Return the [x, y] coordinate for the center point of the cell that contains the specified text.  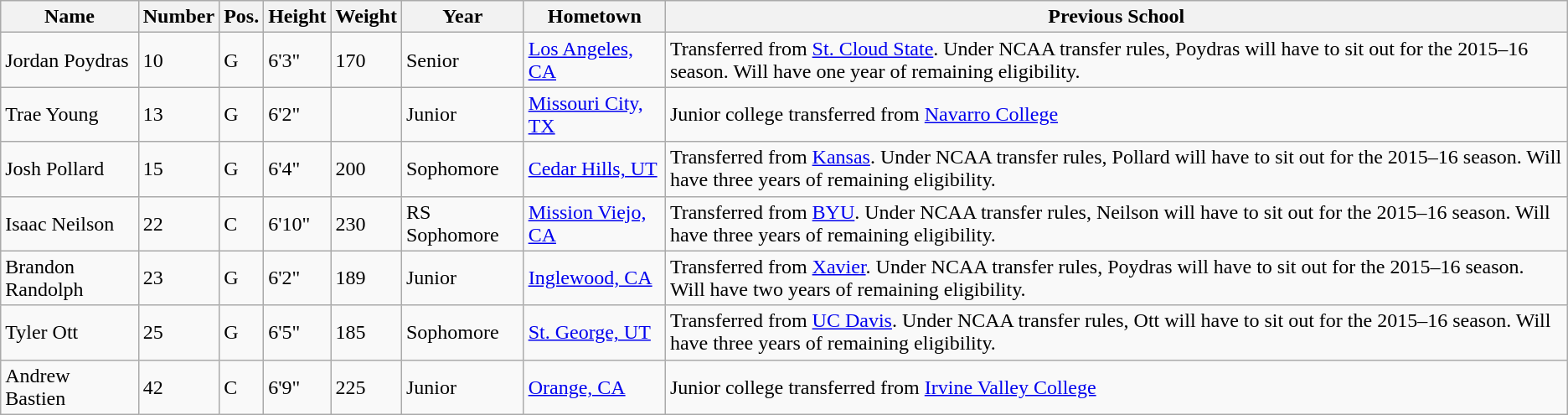
Number [178, 17]
Mission Viejo, CA [595, 223]
6'5" [297, 332]
Weight [366, 17]
230 [366, 223]
6'3" [297, 60]
Height [297, 17]
Jordan Poydras [70, 60]
225 [366, 387]
10 [178, 60]
15 [178, 169]
Inglewood, CA [595, 278]
Junior college transferred from Irvine Valley College [1116, 387]
RS Sophomore [462, 223]
Tyler Ott [70, 332]
Name [70, 17]
Senior [462, 60]
Orange, CA [595, 387]
6'9" [297, 387]
Hometown [595, 17]
13 [178, 114]
Transferred from BYU. Under NCAA transfer rules, Neilson will have to sit out for the 2015–16 season. Will have three years of remaining eligibility. [1116, 223]
23 [178, 278]
Year [462, 17]
189 [366, 278]
170 [366, 60]
42 [178, 387]
200 [366, 169]
Josh Pollard [70, 169]
185 [366, 332]
Brandon Randolph [70, 278]
Isaac Neilson [70, 223]
Los Angeles, CA [595, 60]
Pos. [241, 17]
St. George, UT [595, 332]
Previous School [1116, 17]
Cedar Hills, UT [595, 169]
Andrew Bastien [70, 387]
Trae Young [70, 114]
Missouri City, TX [595, 114]
Junior college transferred from Navarro College [1116, 114]
22 [178, 223]
6'4" [297, 169]
6'10" [297, 223]
25 [178, 332]
